Return the [x, y] coordinate for the center point of the cell that contains the specified text.  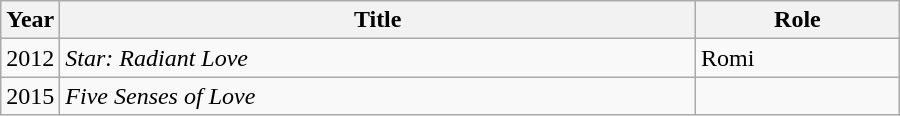
Star: Radiant Love [378, 58]
2012 [30, 58]
Title [378, 20]
Romi [798, 58]
2015 [30, 96]
Year [30, 20]
Role [798, 20]
Five Senses of Love [378, 96]
